Provide the (x, y) coordinate of the cell's center where the given text is located.  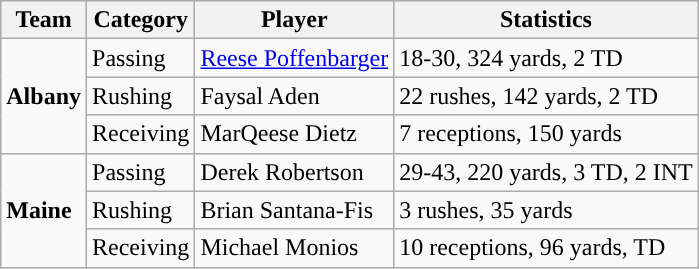
Category (141, 20)
Player (294, 20)
Team (44, 20)
29-43, 220 yards, 3 TD, 2 INT (546, 172)
Brian Santana-Fis (294, 210)
3 rushes, 35 yards (546, 210)
Reese Poffenbarger (294, 58)
Michael Monios (294, 248)
Albany (44, 96)
18-30, 324 yards, 2 TD (546, 58)
Statistics (546, 20)
MarQeese Dietz (294, 134)
10 receptions, 96 yards, TD (546, 248)
Derek Robertson (294, 172)
7 receptions, 150 yards (546, 134)
Maine (44, 210)
Faysal Aden (294, 96)
22 rushes, 142 yards, 2 TD (546, 96)
